For the text-containing cell, return its midpoint in [X, Y] coordinate format. 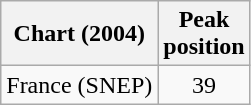
Peakposition [204, 34]
France (SNEP) [80, 85]
39 [204, 85]
Chart (2004) [80, 34]
